Determine the [x, y] coordinate at the center of the cell enclosing the given text.  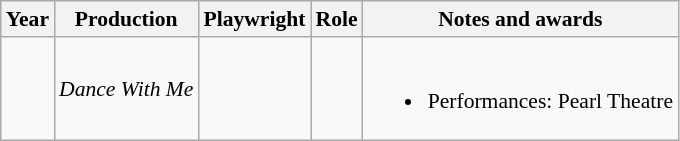
Notes and awards [520, 19]
Dance With Me [126, 89]
Playwright [254, 19]
Year [28, 19]
Role [336, 19]
Performances: Pearl Theatre [520, 89]
Production [126, 19]
